For the text-containing cell, return its midpoint in [X, Y] coordinate format. 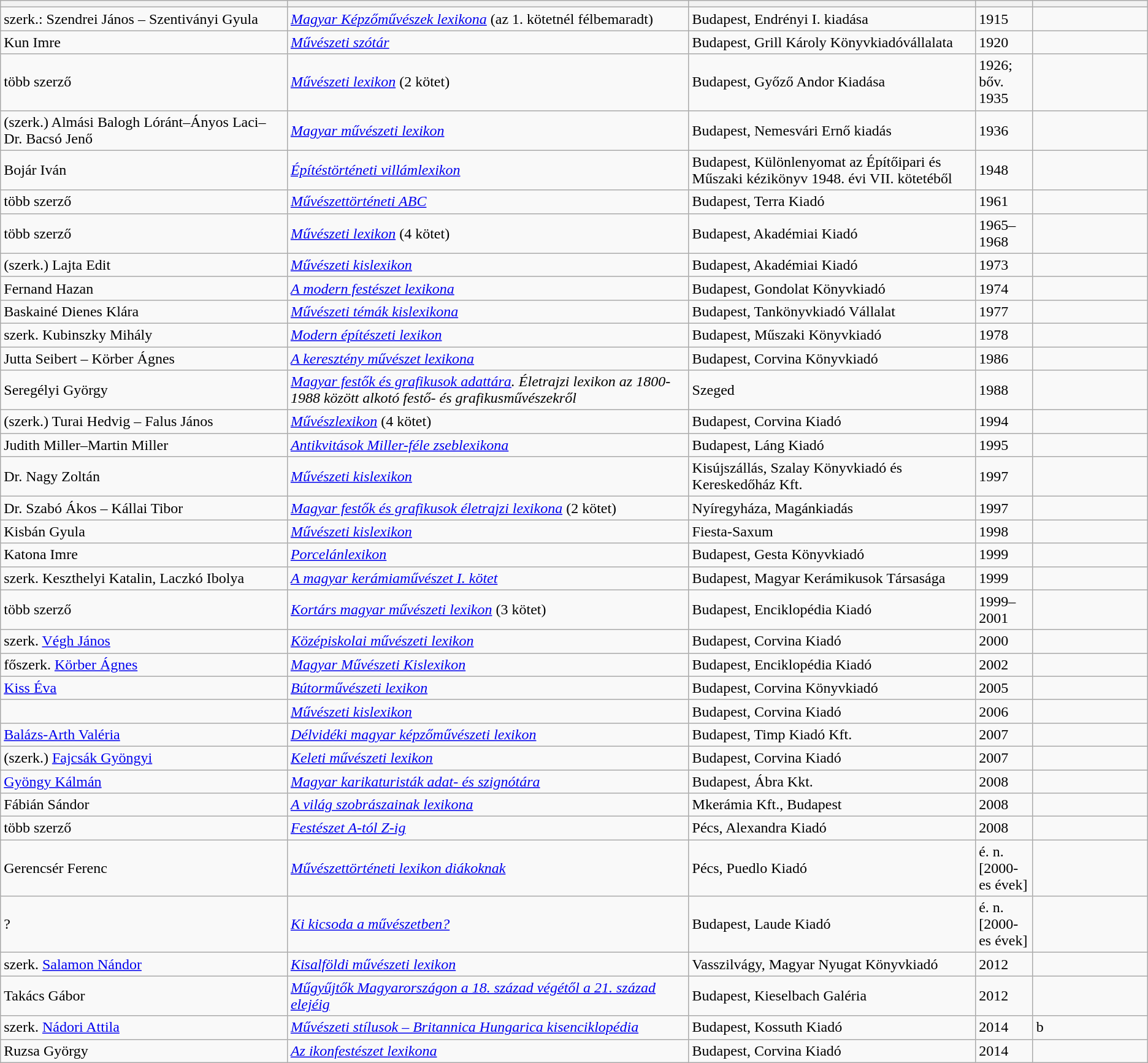
1994 [1005, 422]
Művészettörténeti ABC [488, 202]
2000 [1005, 641]
Jutta Seibert – Körber Ágnes [144, 359]
Gerencsér Ferenc [144, 868]
Budapest, Kieselbach Galéria [832, 996]
Seregélyi György [144, 390]
Magyar festők és grafikusok adattára. Életrajzi lexikon az 1800-1988 között alkotó festő- és grafikusművészekről [488, 390]
Gyöngy Kálmán [144, 782]
Budapest, Nemesvári Ernő kiadás [832, 130]
Szeged [832, 390]
1973 [1005, 265]
Magyar karikaturisták adat- és szignótára [488, 782]
Budapest, Gesta Könyvkiadó [832, 555]
1961 [1005, 202]
(szerk.) Fajcsák Gyöngyi [144, 758]
1988 [1005, 390]
Budapest, Timp Kiadó Kft. [832, 734]
Műgyűjtők Magyarországon a 18. század végétől a 21. század elejéig [488, 996]
szerk.: Szendrei János – Szentiványi Gyula [144, 19]
Pécs, Puedlo Kiadó [832, 868]
Bútorművészeti lexikon [488, 688]
Kisbán Gyula [144, 531]
Bojár Iván [144, 170]
Magyar művészeti lexikon [488, 130]
1936 [1005, 130]
1920 [1005, 42]
2006 [1005, 711]
Művészeti témák kislexikona [488, 311]
A világ szobrászainak lexikona [488, 805]
Pécs, Alexandra Kiadó [832, 828]
Kortárs magyar művészeti lexikon (3 kötet) [488, 609]
Judith Miller–Martin Miller [144, 445]
Antikvitások Miller-féle zseblexikona [488, 445]
Művészettörténeti lexikon diákoknak [488, 868]
főszerk. Körber Ágnes [144, 665]
Budapest, Terra Kiadó [832, 202]
Magyar festők és grafikusok életrajzi lexikona (2 kötet) [488, 508]
Művészeti szótár [488, 42]
Dr. Nagy Zoltán [144, 477]
Keleti művészeti lexikon [488, 758]
2002 [1005, 665]
Délvidéki magyar képzőművészeti lexikon [488, 734]
(szerk.) Lajta Edit [144, 265]
Kiss Éva [144, 688]
szerk. Kubinszky Mihály [144, 335]
Budapest, Kossuth Kiadó [832, 1027]
1986 [1005, 359]
Fiesta-Saxum [832, 531]
Kisújszállás, Szalay Könyvkiadó és Kereskedőház Kft. [832, 477]
A magyar kerámiaművészet I. kötet [488, 578]
Ruzsa György [144, 1051]
Vasszilvágy, Magyar Nyugat Könyvkiadó [832, 964]
Nyíregyháza, Magánkiadás [832, 508]
(szerk.) Turai Hedvig – Falus János [144, 422]
Budapest, Láng Kiadó [832, 445]
1948 [1005, 170]
Budapest, Laude Kiadó [832, 924]
1999–2001 [1005, 609]
A modern festészet lexikona [488, 288]
(szerk.) Almási Balogh Lóránt–Ányos Laci–Dr. Bacsó Jenő [144, 130]
Budapest, Endrényi I. kiadása [832, 19]
Budapest, Győző Andor Kiadása [832, 82]
Művészeti lexikon (2 kötet) [488, 82]
Festészet A-tól Z-ig [488, 828]
Budapest, Műszaki Könyvkiadó [832, 335]
1965–1968 [1005, 233]
1998 [1005, 531]
Magyar Képzőművészek lexikona (az 1. kötetnél félbemaradt) [488, 19]
Budapest, Különlenyomat az Építőipari és Műszaki kézikönyv 1948. évi VII. kötetéből [832, 170]
Művészeti lexikon (4 kötet) [488, 233]
1974 [1005, 288]
Középiskolai művészeti lexikon [488, 641]
1995 [1005, 445]
szerk. Végh János [144, 641]
Fernand Hazan [144, 288]
szerk. Nádori Attila [144, 1027]
Takács Gábor [144, 996]
A keresztény művészet lexikona [488, 359]
Budapest, Grill Károly Könyvkiadóvállalata [832, 42]
Ki kicsoda a művészetben? [488, 924]
Porcelánlexikon [488, 555]
szerk. Salamon Nándor [144, 964]
1978 [1005, 335]
Magyar Művészeti Kislexikon [488, 665]
b [1090, 1027]
Katona Imre [144, 555]
1915 [1005, 19]
Baskainé Dienes Klára [144, 311]
Építéstörténeti villámlexikon [488, 170]
Budapest, Ábra Kkt. [832, 782]
Budapest, Gondolat Könyvkiadó [832, 288]
1926; bőv. 1935 [1005, 82]
Művészeti stílusok – Britannica Hungarica kisenciklopédia [488, 1027]
Művészlexikon (4 kötet) [488, 422]
Dr. Szabó Ákos – Kállai Tibor [144, 508]
Mkerámia Kft., Budapest [832, 805]
Fábián Sándor [144, 805]
Kisalföldi művészeti lexikon [488, 964]
Budapest, Tankönyvkiadó Vállalat [832, 311]
? [144, 924]
Az ikonfestészet lexikona [488, 1051]
Budapest, Magyar Kerámikusok Társasága [832, 578]
Kun Imre [144, 42]
1977 [1005, 311]
2005 [1005, 688]
szerk. Keszthelyi Katalin, Laczkó Ibolya [144, 578]
Modern építészeti lexikon [488, 335]
Balázs-Arth Valéria [144, 734]
